Return [x, y] of the center of cell containing provided text 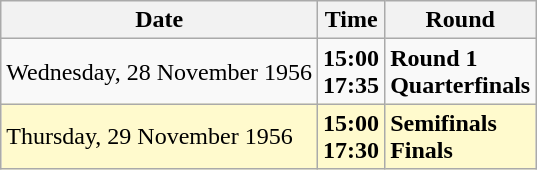
Round 1Quarterfinals [460, 72]
Thursday, 29 November 1956 [160, 136]
15:0017:30 [352, 136]
15:0017:35 [352, 72]
Time [352, 20]
Wednesday, 28 November 1956 [160, 72]
Round [460, 20]
SemifinalsFinals [460, 136]
Date [160, 20]
